From the cell containing the given text, extract its center point as [X, Y] coordinate. 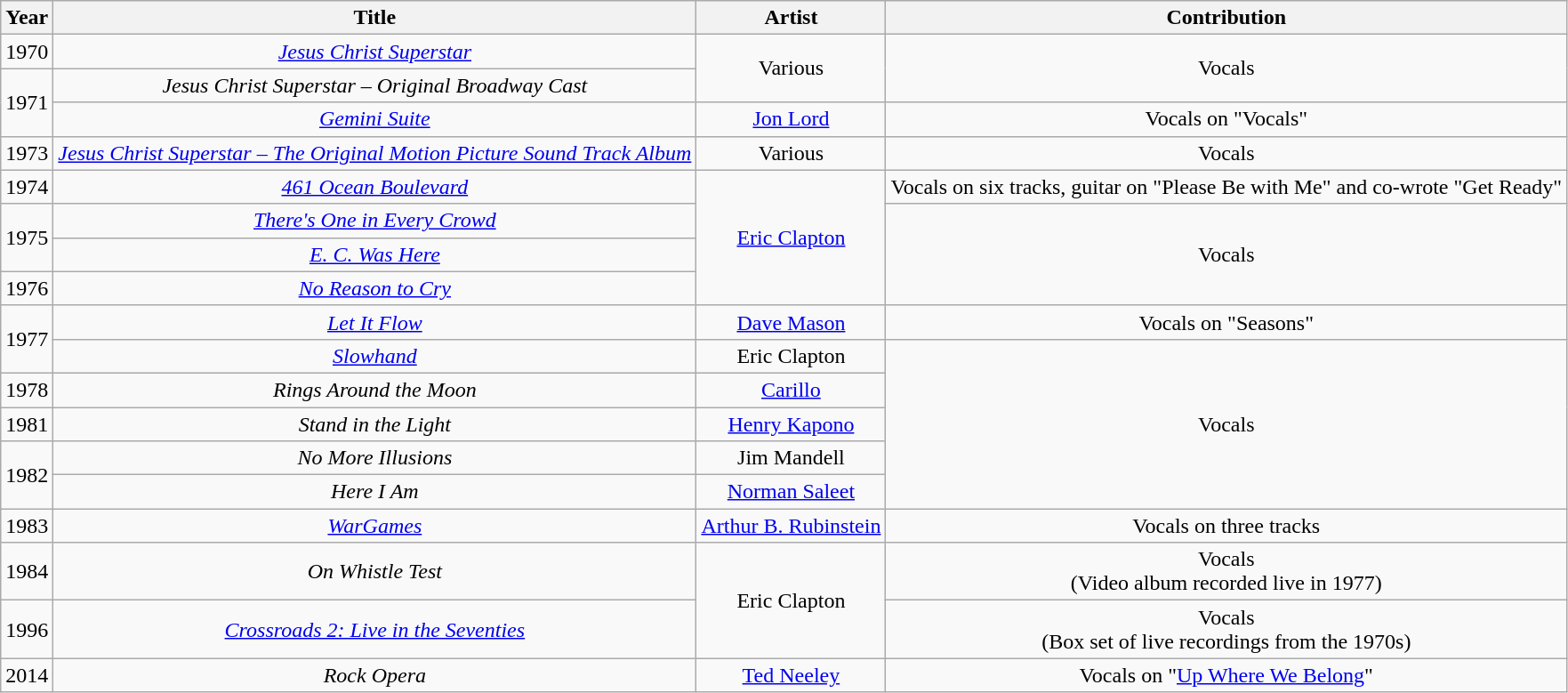
There's One in Every Crowd [375, 221]
Ted Neeley [792, 675]
Jim Mandell [792, 458]
1975 [27, 238]
Rock Opera [375, 675]
Jesus Christ Superstar – Original Broadway Cast [375, 85]
On Whistle Test [375, 571]
No More Illusions [375, 458]
Rings Around the Moon [375, 390]
Slowhand [375, 356]
Vocals(Box set of live recordings from the 1970s) [1226, 630]
Vocals on "Up Where We Belong" [1226, 675]
1974 [27, 187]
Dave Mason [792, 322]
1971 [27, 102]
2014 [27, 675]
WarGames [375, 526]
Vocals on three tracks [1226, 526]
Jon Lord [792, 119]
Arthur B. Rubinstein [792, 526]
Carillo [792, 390]
1984 [27, 571]
Henry Kapono [792, 424]
Title [375, 18]
Stand in the Light [375, 424]
Contribution [1226, 18]
Year [27, 18]
1973 [27, 153]
Vocals on "Vocals" [1226, 119]
1977 [27, 339]
Jesus Christ Superstar [375, 52]
Norman Saleet [792, 492]
Jesus Christ Superstar – The Original Motion Picture Sound Track Album [375, 153]
Artist [792, 18]
1976 [27, 288]
1982 [27, 475]
1981 [27, 424]
No Reason to Cry [375, 288]
Crossroads 2: Live in the Seventies [375, 630]
Vocals on six tracks, guitar on "Please Be with Me" and co-wrote "Get Ready" [1226, 187]
1983 [27, 526]
Let It Flow [375, 322]
461 Ocean Boulevard [375, 187]
Here I Am [375, 492]
Gemini Suite [375, 119]
Vocals(Video album recorded live in 1977) [1226, 571]
Vocals on "Seasons" [1226, 322]
1978 [27, 390]
1970 [27, 52]
1996 [27, 630]
E. C. Was Here [375, 254]
